Pinpoint the cell where the given text exists, returning its [x, y] midpoint coordinate. 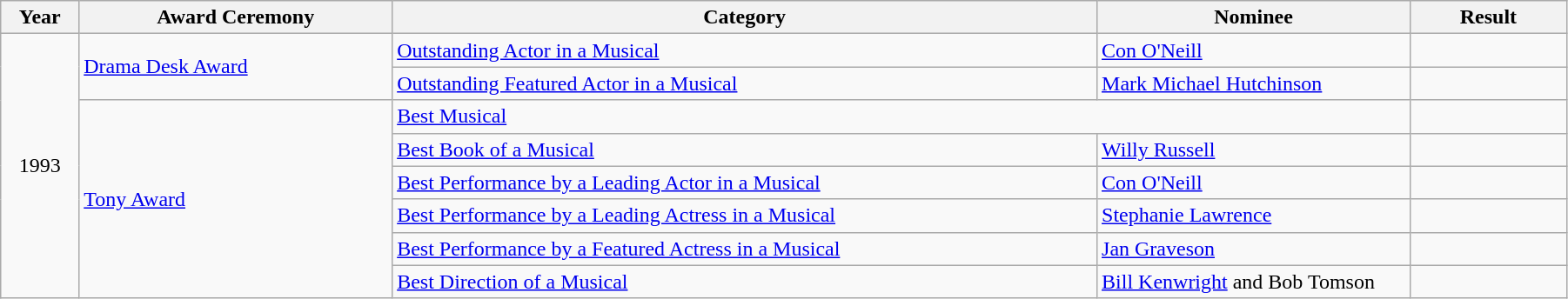
Best Performance by a Leading Actor in a Musical [745, 183]
Award Ceremony [236, 17]
Bill Kenwright and Bob Tomson [1254, 282]
Stephanie Lawrence [1254, 216]
Jan Graveson [1254, 249]
Best Direction of a Musical [745, 282]
Best Performance by a Featured Actress in a Musical [745, 249]
Best Performance by a Leading Actress in a Musical [745, 216]
1993 [40, 166]
Year [40, 17]
Best Book of a Musical [745, 149]
Tony Award [236, 199]
Best Musical [901, 116]
Mark Michael Hutchinson [1254, 83]
Nominee [1254, 17]
Willy Russell [1254, 149]
Category [745, 17]
Result [1488, 17]
Outstanding Actor in a Musical [745, 50]
Drama Desk Award [236, 67]
Outstanding Featured Actor in a Musical [745, 83]
